Scan for the cell matching the given text and deliver its [x, y] coordinate at center. 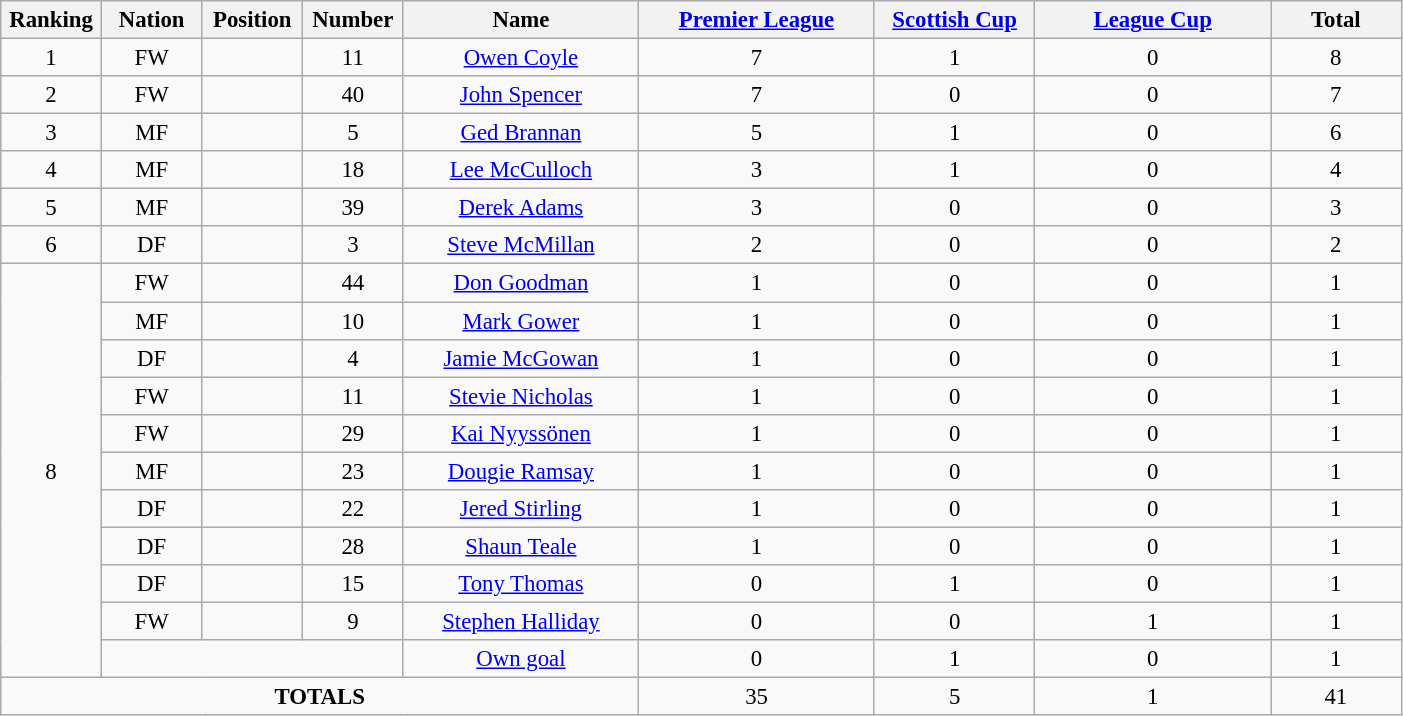
Don Goodman [521, 283]
Stevie Nicholas [521, 396]
10 [354, 321]
9 [354, 621]
Mark Gower [521, 321]
Steve McMillan [521, 245]
15 [354, 584]
Owen Coyle [521, 58]
Premier League [757, 20]
Scottish Cup [954, 20]
Ranking [52, 20]
40 [354, 95]
League Cup [1153, 20]
Jamie McGowan [521, 358]
TOTALS [320, 697]
35 [757, 697]
John Spencer [521, 95]
18 [354, 170]
Shaun Teale [521, 546]
Total [1336, 20]
Ged Brannan [521, 133]
23 [354, 471]
Stephen Halliday [521, 621]
Tony Thomas [521, 584]
22 [354, 509]
Lee McCulloch [521, 170]
Jered Stirling [521, 509]
28 [354, 546]
Derek Adams [521, 208]
Nation [152, 20]
39 [354, 208]
Own goal [521, 659]
Dougie Ramsay [521, 471]
Position [252, 20]
44 [354, 283]
41 [1336, 697]
Number [354, 20]
Name [521, 20]
29 [354, 433]
Kai Nyyssönen [521, 433]
